Identify which cell holds the provided text, then report its [x, y] central coordinate. 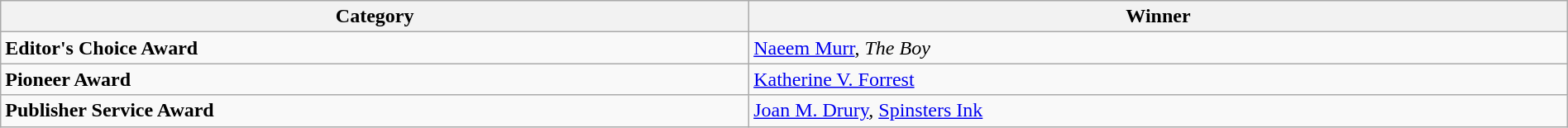
Editor's Choice Award [375, 48]
Winner [1159, 17]
Publisher Service Award [375, 111]
Katherine V. Forrest [1159, 79]
Pioneer Award [375, 79]
Naeem Murr, The Boy [1159, 48]
Category [375, 17]
Joan M. Drury, Spinsters Ink [1159, 111]
